Locate the cell with the specified text and output its (x, y) center coordinate. 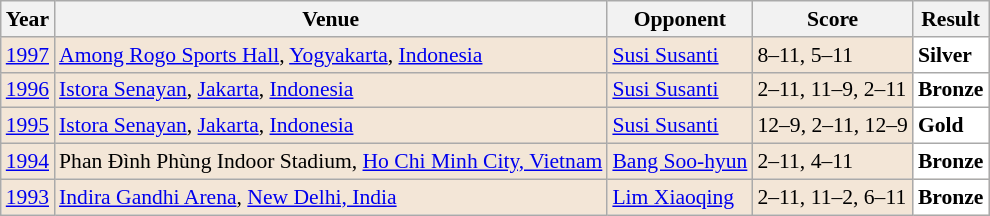
2–11, 11–2, 6–11 (832, 197)
1993 (28, 197)
Venue (330, 19)
8–11, 5–11 (832, 55)
Indira Gandhi Arena, New Delhi, India (330, 197)
1995 (28, 126)
Bang Soo-hyun (680, 162)
Score (832, 19)
1997 (28, 55)
Year (28, 19)
Opponent (680, 19)
Among Rogo Sports Hall, Yogyakarta, Indonesia (330, 55)
Gold (951, 126)
1996 (28, 90)
2–11, 11–9, 2–11 (832, 90)
Result (951, 19)
1994 (28, 162)
2–11, 4–11 (832, 162)
Lim Xiaoqing (680, 197)
Phan Đình Phùng Indoor Stadium, Ho Chi Minh City, Vietnam (330, 162)
12–9, 2–11, 12–9 (832, 126)
Silver (951, 55)
